Scan for the cell matching the given text and deliver its [X, Y] coordinate at center. 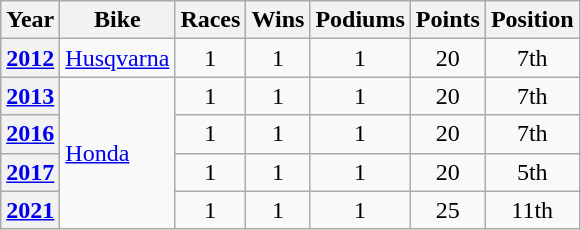
Position [532, 20]
Points [448, 20]
2012 [30, 58]
11th [532, 210]
Wins [278, 20]
2016 [30, 134]
2017 [30, 172]
2013 [30, 96]
25 [448, 210]
Podiums [360, 20]
Year [30, 20]
Races [210, 20]
Honda [118, 153]
2021 [30, 210]
Bike [118, 20]
5th [532, 172]
Husqvarna [118, 58]
